Return [X, Y] of the center of cell containing provided text 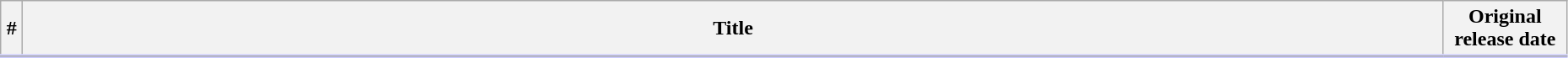
# [12, 29]
Title [733, 29]
Original release date [1505, 29]
